From the cell containing the given text, extract its center point as [X, Y] coordinate. 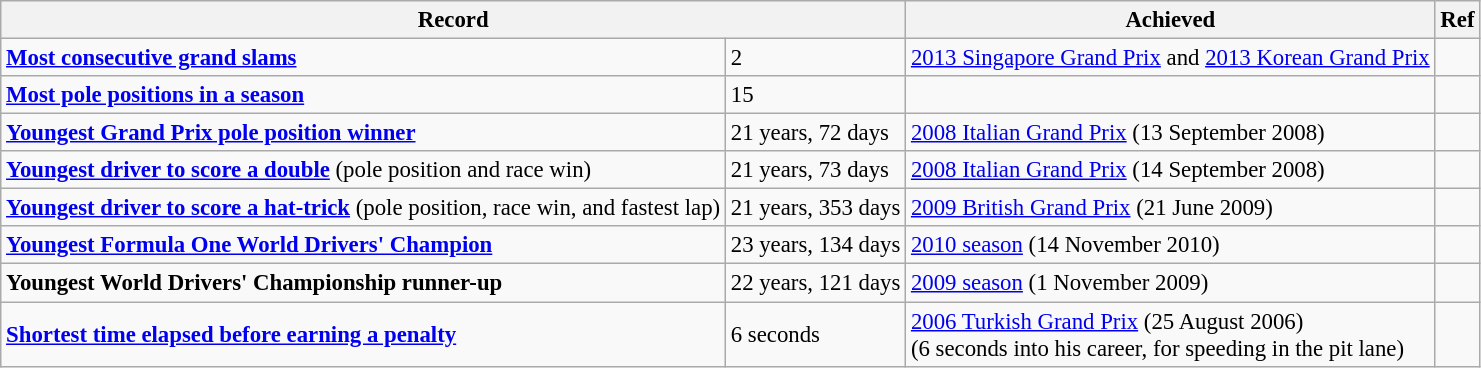
Youngest Grand Prix pole position winner [364, 133]
2008 Italian Grand Prix (14 September 2008) [1170, 170]
Most pole positions in a season [364, 95]
2010 season (14 November 2010) [1170, 245]
6 seconds [815, 334]
Achieved [1170, 20]
2006 Turkish Grand Prix (25 August 2006)(6 seconds into his career, for speeding in the pit lane) [1170, 334]
21 years, 353 days [815, 208]
Youngest driver to score a hat-trick (pole position, race win, and fastest lap) [364, 208]
Most consecutive grand slams [364, 58]
2009 season (1 November 2009) [1170, 283]
Record [454, 20]
Youngest driver to score a double (pole position and race win) [364, 170]
23 years, 134 days [815, 245]
Shortest time elapsed before earning a penalty [364, 334]
15 [815, 95]
Youngest Formula One World Drivers' Champion [364, 245]
2 [815, 58]
21 years, 73 days [815, 170]
21 years, 72 days [815, 133]
22 years, 121 days [815, 283]
2013 Singapore Grand Prix and 2013 Korean Grand Prix [1170, 58]
2009 British Grand Prix (21 June 2009) [1170, 208]
Ref [1458, 20]
Youngest World Drivers' Championship runner-up [364, 283]
2008 Italian Grand Prix (13 September 2008) [1170, 133]
